Output the (x, y) coordinate of the center of the cell containing the given text.  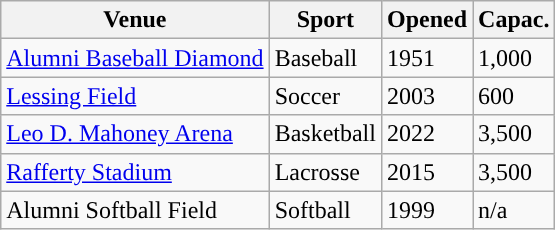
Alumni Baseball Diamond (135, 58)
Soccer (325, 96)
1999 (426, 210)
Sport (325, 20)
2003 (426, 96)
Lacrosse (325, 172)
1,000 (514, 58)
n/a (514, 210)
Leo D. Mahoney Arena (135, 134)
600 (514, 96)
Lessing Field (135, 96)
Alumni Softball Field (135, 210)
Venue (135, 20)
2015 (426, 172)
2022 (426, 134)
Baseball (325, 58)
Capac. (514, 20)
Opened (426, 20)
Rafferty Stadium (135, 172)
Basketball (325, 134)
Softball (325, 210)
1951 (426, 58)
